Search for the cell housing the specified text and yield its [x, y] center coordinate. 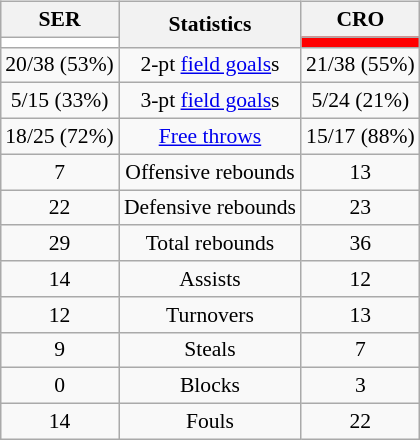
CRO [360, 19]
5/24 (21%) [360, 101]
29 [60, 243]
21/38 (55%) [360, 65]
5/15 (33%) [60, 101]
2-pt field goalss [210, 65]
Fouls [210, 421]
Turnovers [210, 314]
15/17 (88%) [360, 136]
Total rebounds [210, 243]
18/25 (72%) [60, 136]
Steals [210, 350]
9 [60, 350]
Statistics [210, 24]
Blocks [210, 386]
Offensive rebounds [210, 172]
Free throws [210, 136]
20/38 (53%) [60, 65]
Assists [210, 279]
SER [60, 19]
23 [360, 208]
3-pt field goalss [210, 101]
3 [360, 386]
0 [60, 386]
36 [360, 243]
Defensive rebounds [210, 208]
